Scan for the cell matching the given text and deliver its [X, Y] coordinate at center. 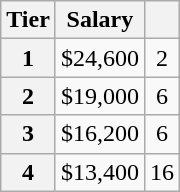
$16,200 [100, 134]
16 [162, 172]
Salary [100, 20]
$13,400 [100, 172]
$24,600 [100, 58]
Tier [28, 20]
4 [28, 172]
$19,000 [100, 96]
1 [28, 58]
3 [28, 134]
